Search for the cell housing the specified text and yield its (X, Y) center coordinate. 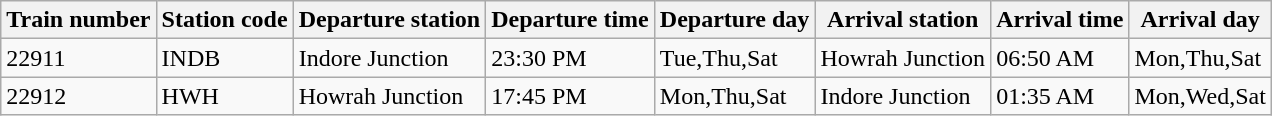
Arrival time (1060, 20)
22911 (78, 58)
23:30 PM (570, 58)
Train number (78, 20)
17:45 PM (570, 96)
INDB (224, 58)
Arrival day (1200, 20)
Departure time (570, 20)
06:50 AM (1060, 58)
Arrival station (903, 20)
Departure station (390, 20)
Mon,Wed,Sat (1200, 96)
01:35 AM (1060, 96)
Station code (224, 20)
22912 (78, 96)
Tue,Thu,Sat (734, 58)
Departure day (734, 20)
HWH (224, 96)
